Pinpoint the cell where the given text exists, returning its (X, Y) midpoint coordinate. 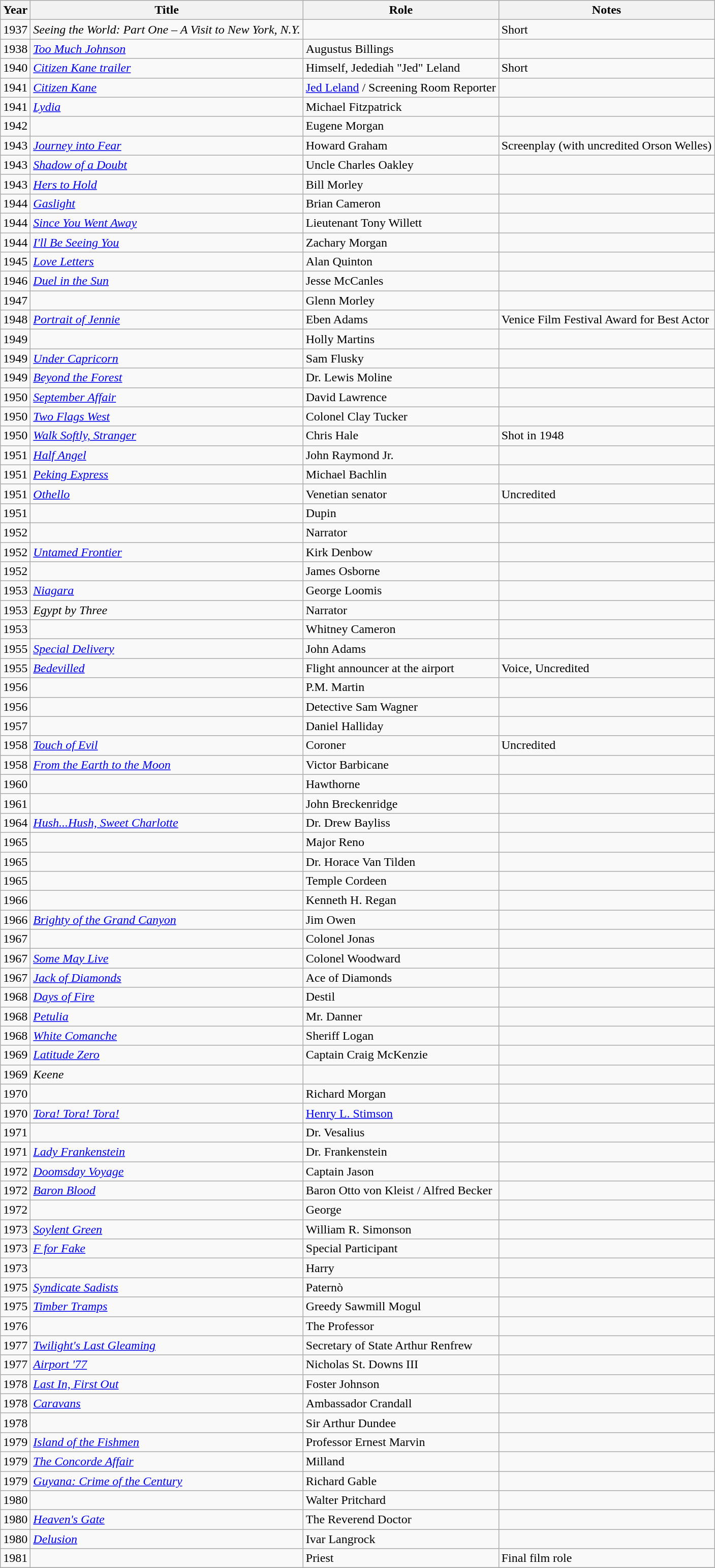
1957 (15, 726)
Shadow of a Doubt (167, 165)
Touch of Evil (167, 745)
Latitude Zero (167, 1055)
1961 (15, 803)
Jack of Diamonds (167, 978)
Henry L. Stimson (400, 1113)
John Raymond Jr. (400, 455)
Lieutenant Tony Willett (400, 223)
Sir Arthur Dundee (400, 1423)
Delusion (167, 1539)
Dupin (400, 513)
Special Delivery (167, 649)
I'll Be Seeing You (167, 243)
Dr. Horace Van Tilden (400, 862)
Captain Jason (400, 1171)
Eugene Morgan (400, 126)
Flight announcer at the airport (400, 668)
Ace of Diamonds (400, 978)
1940 (15, 68)
William R. Simonson (400, 1229)
Role (400, 10)
Whitney Cameron (400, 629)
Uncle Charles Oakley (400, 165)
Airport '77 (167, 1365)
From the Earth to the Moon (167, 765)
The Professor (400, 1326)
The Reverend Doctor (400, 1520)
Colonel Woodward (400, 958)
Venetian senator (400, 494)
Petulia (167, 1016)
1976 (15, 1326)
Egypt by Three (167, 610)
Venice Film Festival Award for Best Actor (607, 320)
Augustus Billings (400, 49)
Under Capricorn (167, 358)
Colonel Clay Tucker (400, 416)
1960 (15, 784)
Island of the Fishmen (167, 1442)
Gaslight (167, 203)
Half Angel (167, 455)
Portrait of Jennie (167, 320)
John Breckenridge (400, 803)
1964 (15, 823)
Brighty of the Grand Canyon (167, 920)
Chris Hale (400, 436)
Year (15, 10)
Eben Adams (400, 320)
Walter Pritchard (400, 1500)
Glenn Morley (400, 300)
Michael Fitzpatrick (400, 107)
Richard Morgan (400, 1094)
Priest (400, 1558)
Major Reno (400, 842)
Journey into Fear (167, 145)
Brian Cameron (400, 203)
1947 (15, 300)
Milland (400, 1461)
F for Fake (167, 1249)
Beyond the Forest (167, 378)
1946 (15, 281)
James Osborne (400, 571)
Some May Live (167, 958)
Alan Quinton (400, 262)
Heaven's Gate (167, 1520)
Hush...Hush, Sweet Charlotte (167, 823)
Othello (167, 494)
Captain Craig McKenzie (400, 1055)
The Concorde Affair (167, 1461)
1948 (15, 320)
Last In, First Out (167, 1384)
1938 (15, 49)
Colonel Jonas (400, 939)
Shot in 1948 (607, 436)
Destil (400, 997)
Love Letters (167, 262)
Coroner (400, 745)
Jesse McCanles (400, 281)
Timber Tramps (167, 1307)
Richard Gable (400, 1481)
Temple Cordeen (400, 881)
Himself, Jedediah "Jed" Leland (400, 68)
Michael Bachlin (400, 474)
Professor Ernest Marvin (400, 1442)
Ambassador Crandall (400, 1403)
Dr. Frankenstein (400, 1152)
Voice, Uncredited (607, 668)
Howard Graham (400, 145)
Too Much Johnson (167, 49)
Seeing the World: Part One – A Visit to New York, N.Y. (167, 29)
Final film role (607, 1558)
Peking Express (167, 474)
September Affair (167, 397)
Harry (400, 1268)
Citizen Kane trailer (167, 68)
Notes (607, 10)
Screenplay (with uncredited Orson Welles) (607, 145)
Niagara (167, 591)
Daniel Halliday (400, 726)
Mr. Danner (400, 1016)
Secretary of State Arthur Renfrew (400, 1345)
Doomsday Voyage (167, 1171)
Tora! Tora! Tora! (167, 1113)
Holly Martins (400, 339)
Bill Morley (400, 184)
Hers to Hold (167, 184)
Nicholas St. Downs III (400, 1365)
Two Flags West (167, 416)
Foster Johnson (400, 1384)
White Comanche (167, 1036)
Dr. Drew Bayliss (400, 823)
Syndicate Sadists (167, 1287)
Dr. Lewis Moline (400, 378)
Since You Went Away (167, 223)
Sam Flusky (400, 358)
Title (167, 10)
Hawthorne (400, 784)
Zachary Morgan (400, 243)
Days of Fire (167, 997)
John Adams (400, 649)
Bedevilled (167, 668)
Caravans (167, 1403)
P.M. Martin (400, 687)
Duel in the Sun (167, 281)
Greedy Sawmill Mogul (400, 1307)
Detective Sam Wagner (400, 707)
Citizen Kane (167, 87)
George Loomis (400, 591)
Kenneth H. Regan (400, 900)
Sheriff Logan (400, 1036)
Jed Leland / Screening Room Reporter (400, 87)
1981 (15, 1558)
Baron Blood (167, 1191)
Lydia (167, 107)
Special Participant (400, 1249)
Kirk Denbow (400, 552)
George (400, 1210)
Baron Otto von Kleist / Alfred Becker (400, 1191)
Paternò (400, 1287)
Jim Owen (400, 920)
1942 (15, 126)
1937 (15, 29)
Lady Frankenstein (167, 1152)
David Lawrence (400, 397)
Twilight's Last Gleaming (167, 1345)
1945 (15, 262)
Keene (167, 1074)
Guyana: Crime of the Century (167, 1481)
Soylent Green (167, 1229)
Walk Softly, Stranger (167, 436)
Dr. Vesalius (400, 1132)
Ivar Langrock (400, 1539)
Victor Barbicane (400, 765)
Untamed Frontier (167, 552)
